Find where the given text appears and provide that cell's center as (x, y) coordinate. 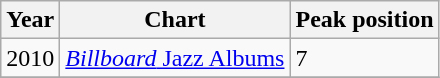
2010 (30, 58)
Year (30, 20)
Billboard Jazz Albums (175, 58)
7 (364, 58)
Chart (175, 20)
Peak position (364, 20)
